Return [x, y] of the center of cell containing provided text 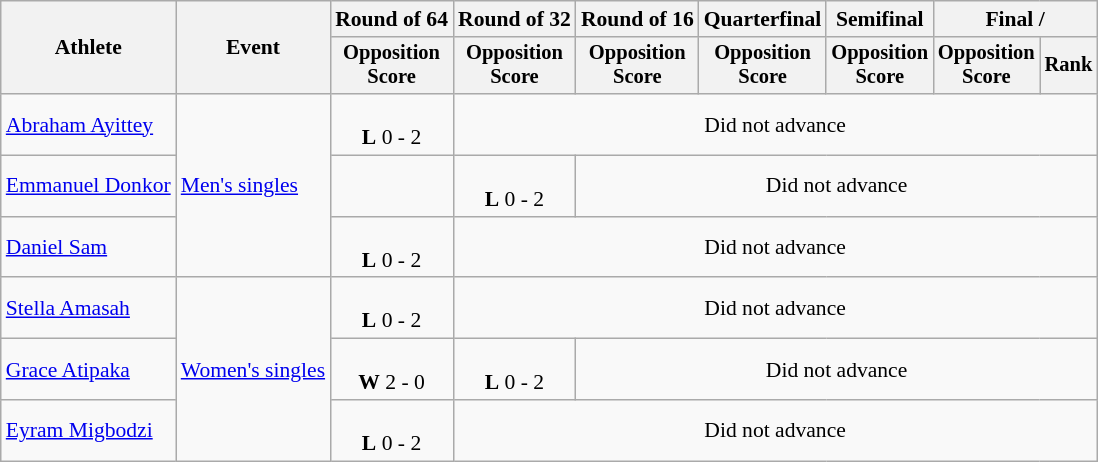
Eyram Migbodzi [88, 430]
Daniel Sam [88, 248]
W 2 - 0 [392, 370]
Men's singles [253, 186]
Rank [1069, 66]
Round of 64 [392, 19]
Round of 16 [638, 19]
Semifinal [880, 19]
Women's singles [253, 370]
Abraham Ayittey [88, 124]
Quarterfinal [763, 19]
Round of 32 [514, 19]
Athlete [88, 48]
Emmanuel Donkor [88, 186]
Grace Atipaka [88, 370]
Stella Amasah [88, 308]
Event [253, 48]
Final / [1015, 19]
